Determine the [x, y] coordinate at the center of the cell enclosing the given text.  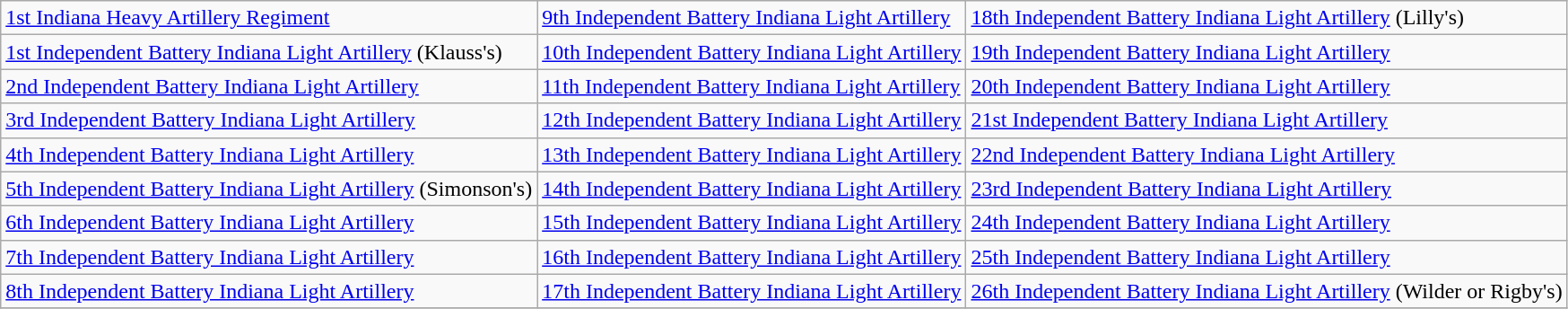
22nd Independent Battery Indiana Light Artillery [1267, 154]
17th Independent Battery Indiana Light Artillery [752, 291]
8th Independent Battery Indiana Light Artillery [269, 291]
11th Independent Battery Indiana Light Artillery [752, 86]
23rd Independent Battery Indiana Light Artillery [1267, 189]
5th Independent Battery Indiana Light Artillery (Simonson's) [269, 189]
9th Independent Battery Indiana Light Artillery [752, 18]
26th Independent Battery Indiana Light Artillery (Wilder or Rigby's) [1267, 291]
25th Independent Battery Indiana Light Artillery [1267, 257]
7th Independent Battery Indiana Light Artillery [269, 257]
6th Independent Battery Indiana Light Artillery [269, 223]
19th Independent Battery Indiana Light Artillery [1267, 52]
4th Independent Battery Indiana Light Artillery [269, 154]
24th Independent Battery Indiana Light Artillery [1267, 223]
1st Indiana Heavy Artillery Regiment [269, 18]
15th Independent Battery Indiana Light Artillery [752, 223]
13th Independent Battery Indiana Light Artillery [752, 154]
16th Independent Battery Indiana Light Artillery [752, 257]
2nd Independent Battery Indiana Light Artillery [269, 86]
10th Independent Battery Indiana Light Artillery [752, 52]
14th Independent Battery Indiana Light Artillery [752, 189]
1st Independent Battery Indiana Light Artillery (Klauss's) [269, 52]
20th Independent Battery Indiana Light Artillery [1267, 86]
18th Independent Battery Indiana Light Artillery (Lilly's) [1267, 18]
21st Independent Battery Indiana Light Artillery [1267, 120]
12th Independent Battery Indiana Light Artillery [752, 120]
3rd Independent Battery Indiana Light Artillery [269, 120]
